Find where the given text appears and provide that cell's center as [X, Y] coordinate. 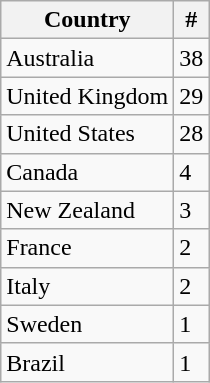
38 [192, 58]
29 [192, 96]
Italy [88, 286]
United Kingdom [88, 96]
Country [88, 20]
Australia [88, 58]
United States [88, 134]
Sweden [88, 324]
New Zealand [88, 210]
# [192, 20]
28 [192, 134]
3 [192, 210]
Brazil [88, 362]
4 [192, 172]
Canada [88, 172]
France [88, 248]
